Locate the cell with the specified text and output its (X, Y) center coordinate. 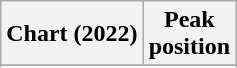
Chart (2022) (72, 34)
Peakposition (189, 34)
